Search for the cell housing the specified text and yield its [x, y] center coordinate. 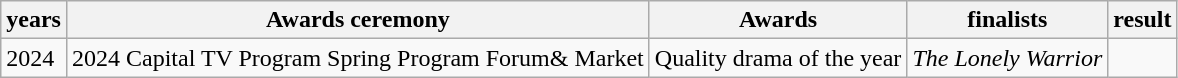
years [34, 20]
2024 [34, 58]
result [1142, 20]
Awards [778, 20]
The Lonely Warrior [1008, 58]
Awards ceremony [358, 20]
2024 Capital TV Program Spring Program Forum& Market [358, 58]
finalists [1008, 20]
Quality drama of the year [778, 58]
